Pinpoint the cell where the given text exists, returning its [x, y] midpoint coordinate. 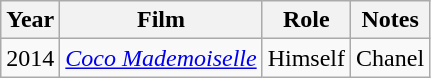
Year [30, 20]
2014 [30, 58]
Himself [306, 58]
Chanel [390, 58]
Film [161, 20]
Role [306, 20]
Notes [390, 20]
Coco Mademoiselle [161, 58]
